Search for the cell housing the specified text and yield its (x, y) center coordinate. 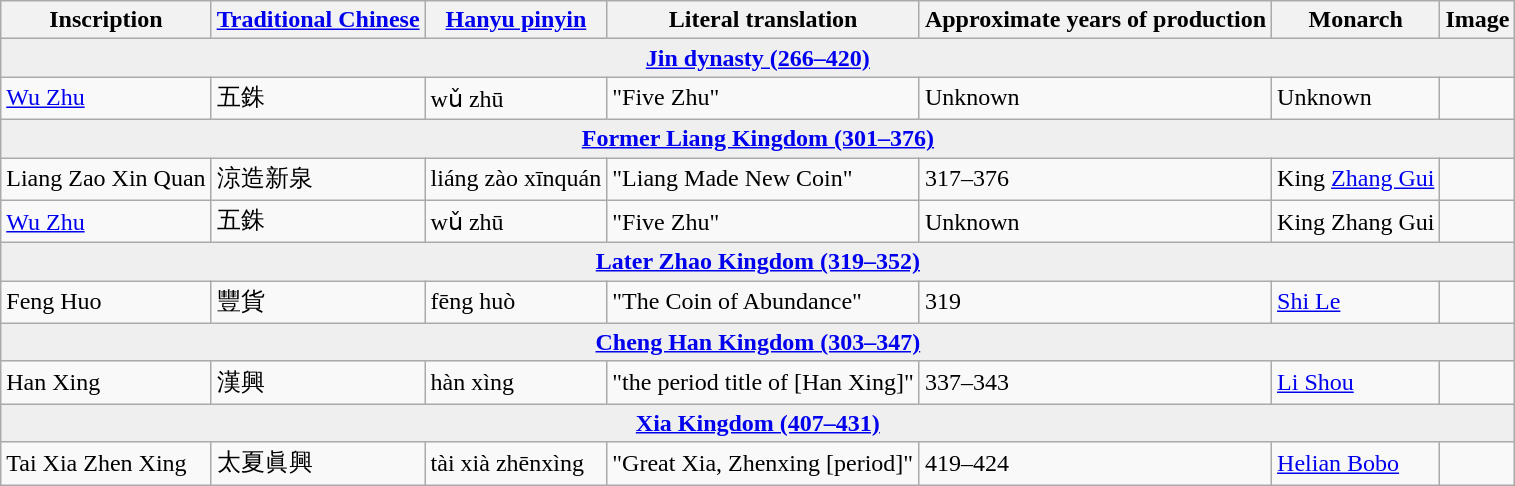
Liang Zao Xin Quan (106, 180)
Monarch (1356, 20)
Feng Huo (106, 302)
319 (1095, 302)
Helian Bobo (1356, 464)
漢興 (318, 382)
Approximate years of production (1095, 20)
Shi Le (1356, 302)
Former Liang Kingdom (301–376) (758, 138)
Jin dynasty (266–420) (758, 58)
Han Xing (106, 382)
tài xià zhēnxìng (516, 464)
Li Shou (1356, 382)
太夏眞興 (318, 464)
Traditional Chinese (318, 20)
337–343 (1095, 382)
Xia Kingdom (407–431) (758, 423)
"Great Xia, Zhenxing [period]" (764, 464)
涼造新泉 (318, 180)
317–376 (1095, 180)
liáng zào xīnquán (516, 180)
Cheng Han Kingdom (303–347) (758, 342)
Literal translation (764, 20)
fēng huò (516, 302)
Tai Xia Zhen Xing (106, 464)
"Liang Made New Coin" (764, 180)
豐貨 (318, 302)
"The Coin of Abundance" (764, 302)
419–424 (1095, 464)
hàn xìng (516, 382)
Inscription (106, 20)
"the period title of [Han Xing]" (764, 382)
Image (1478, 20)
Hanyu pinyin (516, 20)
Later Zhao Kingdom (319–352) (758, 262)
